For the text-containing cell, return its midpoint in (X, Y) coordinate format. 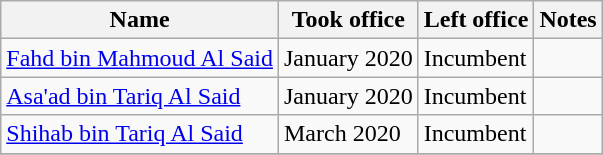
Fahd bin Mahmoud Al Said (140, 58)
Notes (568, 20)
Left office (476, 20)
March 2020 (348, 134)
Shihab bin Tariq Al Said (140, 134)
Asa'ad bin Tariq Al Said (140, 96)
Took office (348, 20)
Name (140, 20)
